Find where the given text appears and provide that cell's center as [X, Y] coordinate. 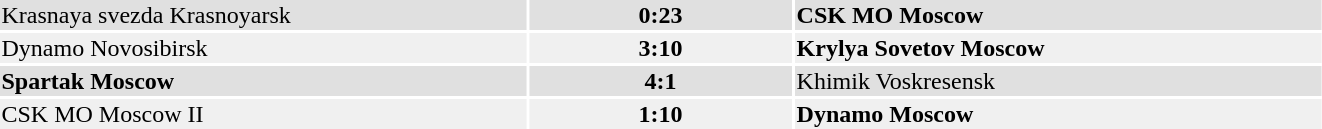
Dynamo Moscow [1058, 114]
4:1 [660, 81]
Krasnaya svezda Krasnoyarsk [263, 15]
3:10 [660, 48]
CSK MO Moscow [1058, 15]
1:10 [660, 114]
Krylya Sovetov Moscow [1058, 48]
Spartak Moscow [263, 81]
0:23 [660, 15]
Dynamo Novosibirsk [263, 48]
CSK MO Moscow II [263, 114]
Khimik Voskresensk [1058, 81]
